Provide the [x, y] coordinate of the cell's center where the given text is located.  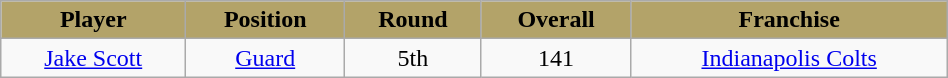
Jake Scott [94, 58]
5th [413, 58]
Guard [266, 58]
Franchise [789, 20]
Overall [556, 20]
141 [556, 58]
Position [266, 20]
Indianapolis Colts [789, 58]
Player [94, 20]
Round [413, 20]
